Search for the cell housing the specified text and yield its [x, y] center coordinate. 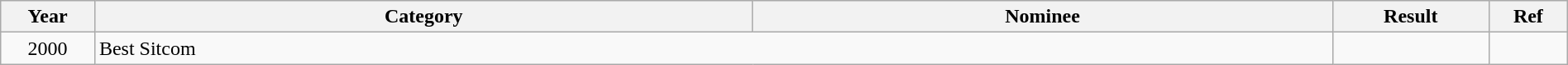
Result [1411, 17]
Nominee [1042, 17]
Ref [1528, 17]
2000 [48, 48]
Category [423, 17]
Best Sitcom [713, 48]
Year [48, 17]
